Return the (x, y) coordinate for the center point of the cell that contains the specified text.  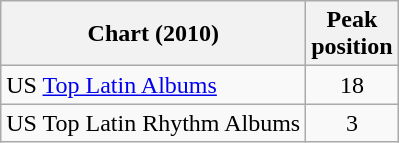
US Top Latin Albums (154, 85)
Chart (2010) (154, 34)
US Top Latin Rhythm Albums (154, 123)
Peakposition (352, 34)
3 (352, 123)
18 (352, 85)
